Determine the [x, y] coordinate at the center of the cell enclosing the given text.  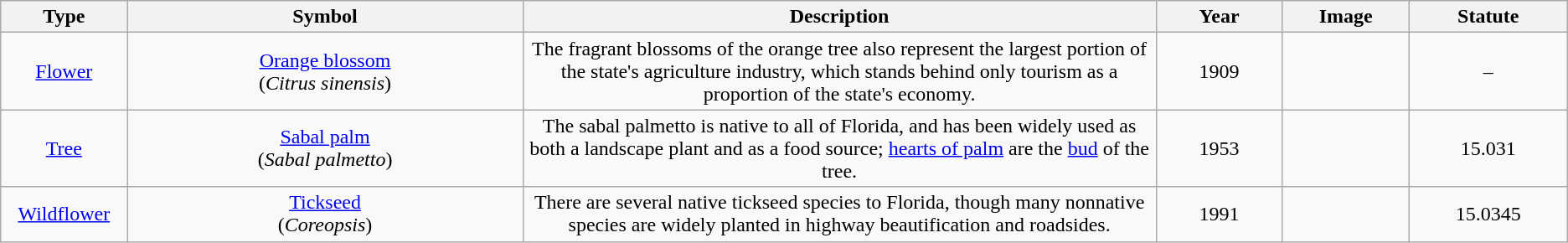
There are several native tickseed species to Florida, though many nonnative species are widely planted in highway beautification and roadsides. [839, 215]
Image [1345, 17]
Symbol [325, 17]
Statute [1488, 17]
15.0345 [1488, 215]
Sabal palm(Sabal palmetto) [325, 148]
Year [1220, 17]
Orange blossom(Citrus sinensis) [325, 71]
Wildflower [64, 215]
Tickseed(Coreopsis) [325, 215]
Flower [64, 71]
Type [64, 17]
1991 [1220, 215]
– [1488, 71]
1909 [1220, 71]
Tree [64, 148]
1953 [1220, 148]
Description [839, 17]
15.031 [1488, 148]
